Scan for the cell matching the given text and deliver its [X, Y] coordinate at center. 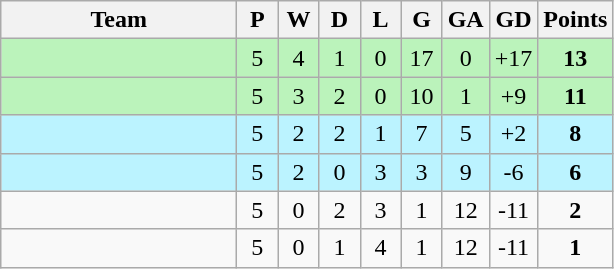
D [340, 20]
10 [422, 96]
6 [576, 172]
GD [514, 20]
Points [576, 20]
7 [422, 134]
+17 [514, 58]
GA [466, 20]
11 [576, 96]
8 [576, 134]
-6 [514, 172]
+2 [514, 134]
W [298, 20]
9 [466, 172]
G [422, 20]
L [380, 20]
13 [576, 58]
Team [119, 20]
17 [422, 58]
+9 [514, 96]
P [258, 20]
